Detect which cell encompasses the target text, then output its (x, y) center coordinate. 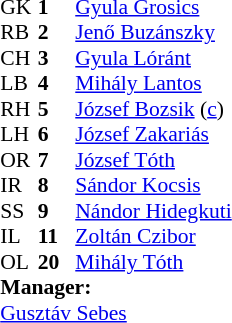
11 (57, 237)
Mihály Lantos (153, 83)
Sándor Kocsis (153, 185)
4 (57, 83)
Jenő Buzánszky (153, 33)
9 (57, 211)
József Zakariás (153, 135)
RH (19, 109)
OR (19, 160)
CH (19, 58)
IR (19, 185)
20 (57, 262)
Zoltán Czibor (153, 237)
Mihály Tóth (153, 262)
OL (19, 262)
RB (19, 33)
LB (19, 83)
3 (57, 58)
7 (57, 160)
LH (19, 135)
Gyula Lóránt (153, 58)
József Bozsik (c) (153, 109)
5 (57, 109)
SS (19, 211)
6 (57, 135)
József Tóth (153, 160)
2 (57, 33)
Manager: (116, 287)
8 (57, 185)
IL (19, 237)
Nándor Hidegkuti (153, 211)
